Capture the cell that displays the provided text and extract its (X, Y) central coordinate. 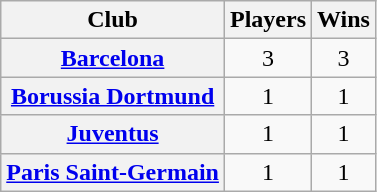
Juventus (113, 134)
Club (113, 20)
Players (268, 20)
Barcelona (113, 58)
Paris Saint-Germain (113, 172)
Wins (344, 20)
Borussia Dortmund (113, 96)
